Search for the cell housing the specified text and yield its [x, y] center coordinate. 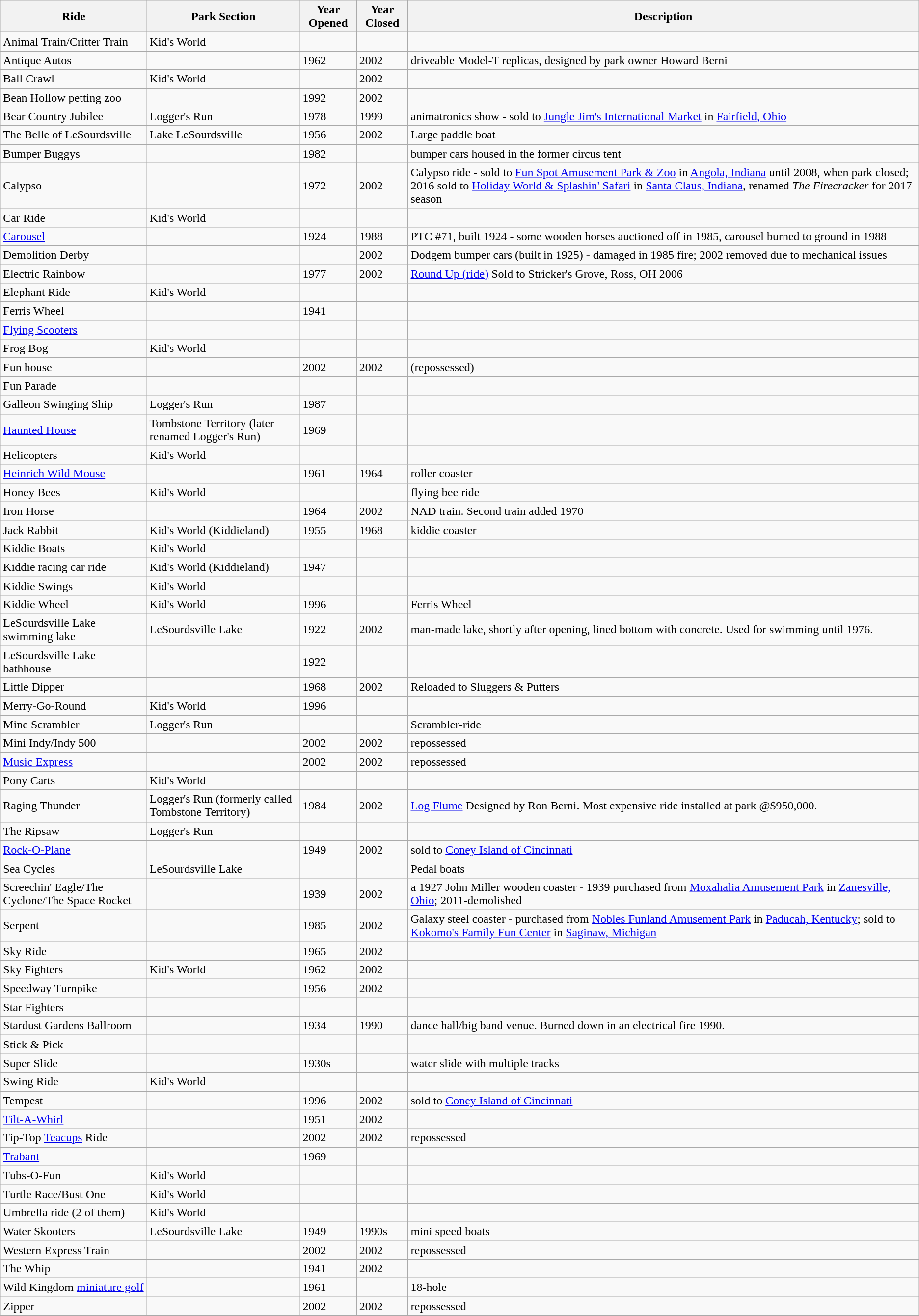
1924 [328, 236]
Zipper [74, 1306]
Ball Crawl [74, 79]
Calypso [74, 186]
flying bee ride [663, 492]
Honey Bees [74, 492]
1977 [328, 273]
Tombstone Territory (later renamed Logger's Run) [223, 430]
Screechin' Eagle/The Cyclone/The Space Rocket [74, 893]
Sky Fighters [74, 970]
Tubs-O-Fun [74, 1175]
The Belle of LeSourdsville [74, 135]
water slide with multiple tracks [663, 1063]
Kiddie racing car ride [74, 567]
Stick & Pick [74, 1045]
Iron Horse [74, 511]
Bumper Buggys [74, 154]
(repossessed) [663, 367]
Water Skooters [74, 1231]
Scrambler-ride [663, 725]
Western Express Train [74, 1250]
1992 [328, 98]
1987 [328, 404]
Speedway Turnpike [74, 989]
Lake LeSourdsville [223, 135]
Frog Bog [74, 349]
Merry-Go-Round [74, 706]
Mine Scrambler [74, 725]
Fun house [74, 367]
NAD train. Second train added 1970 [663, 511]
Ride [74, 17]
1939 [328, 893]
The Ripsaw [74, 831]
Car Ride [74, 217]
Heinrich Wild Mouse [74, 474]
1999 [382, 116]
LeSourdsville Lake bathhouse [74, 662]
Kiddie Wheel [74, 605]
Tip-Top Teacups Ride [74, 1138]
Year Opened [328, 17]
1984 [328, 806]
bumper cars housed in the former circus tent [663, 154]
Swing Ride [74, 1082]
1930s [328, 1063]
Flying Scooters [74, 330]
Wild Kingdom miniature golf [74, 1288]
Stardust Gardens Ballroom [74, 1026]
1965 [328, 951]
Sky Ride [74, 951]
Log Flume Designed by Ron Berni. Most expensive ride installed at park @$950,000. [663, 806]
Pony Carts [74, 780]
animatronics show - sold to Jungle Jim's International Market in Fairfield, Ohio [663, 116]
1988 [382, 236]
Antique Autos [74, 60]
Demolition Derby [74, 255]
Logger's Run (formerly called Tombstone Territory) [223, 806]
LeSourdsville Lake swimming lake [74, 630]
1985 [328, 926]
Trabant [74, 1156]
Large paddle boat [663, 135]
Dodgem bumper cars (built in 1925) - damaged in 1985 fire; 2002 removed due to mechanical issues [663, 255]
Rock-O-Plane [74, 850]
Description [663, 17]
dance hall/big band venue. Burned down in an electrical fire 1990. [663, 1026]
Animal Train/Critter Train [74, 42]
kiddie coaster [663, 530]
1955 [328, 530]
Bear Country Jubilee [74, 116]
PTC #71, built 1924 - some wooden horses auctioned off in 1985, carousel burned to ground in 1988 [663, 236]
mini speed boats [663, 1231]
1990s [382, 1231]
Super Slide [74, 1063]
Sea Cycles [74, 868]
18-hole [663, 1288]
Bean Hollow petting zoo [74, 98]
Tempest [74, 1101]
Tilt-A-Whirl [74, 1119]
Galleon Swinging Ship [74, 404]
1972 [328, 186]
Serpent [74, 926]
roller coaster [663, 474]
Kiddie Swings [74, 586]
Pedal boats [663, 868]
1982 [328, 154]
1947 [328, 567]
Raging Thunder [74, 806]
Haunted House [74, 430]
1978 [328, 116]
Round Up (ride) Sold to Stricker's Grove, Ross, OH 2006 [663, 273]
1934 [328, 1026]
Music Express [74, 762]
Umbrella ride (2 of them) [74, 1212]
Carousel [74, 236]
1990 [382, 1026]
a 1927 John Miller wooden coaster - 1939 purchased from Moxahalia Amusement Park in Zanesville, Ohio; 2011-demolished [663, 893]
Little Dipper [74, 687]
Electric Rainbow [74, 273]
1951 [328, 1119]
Star Fighters [74, 1007]
Turtle Race/Bust One [74, 1194]
Park Section [223, 17]
Kiddie Boats [74, 548]
Reloaded to Sluggers & Putters [663, 687]
Year Closed [382, 17]
Helicopters [74, 455]
Elephant Ride [74, 293]
man-made lake, shortly after opening, lined bottom with concrete. Used for swimming until 1976. [663, 630]
Galaxy steel coaster - purchased from Nobles Funland Amusement Park in Paducah, Kentucky; sold to Kokomo's Family Fun Center in Saginaw, Michigan [663, 926]
The Whip [74, 1269]
Mini Indy/Indy 500 [74, 743]
Fun Parade [74, 386]
driveable Model-T replicas, designed by park owner Howard Berni [663, 60]
Jack Rabbit [74, 530]
